Provide the (X, Y) coordinate of the cell's center where the given text is located.  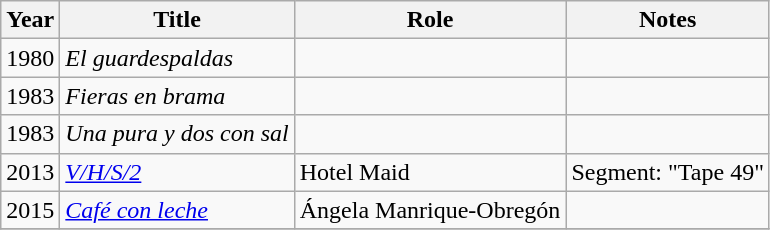
Title (177, 20)
1980 (30, 58)
2013 (30, 172)
2015 (30, 210)
Café con leche (177, 210)
Ángela Manrique-Obregón (430, 210)
V/H/S/2 (177, 172)
Fieras en brama (177, 96)
El guardespaldas (177, 58)
Hotel Maid (430, 172)
Notes (668, 20)
Year (30, 20)
Role (430, 20)
Segment: "Tape 49" (668, 172)
Una pura y dos con sal (177, 134)
